Capture the cell that displays the provided text and extract its [x, y] central coordinate. 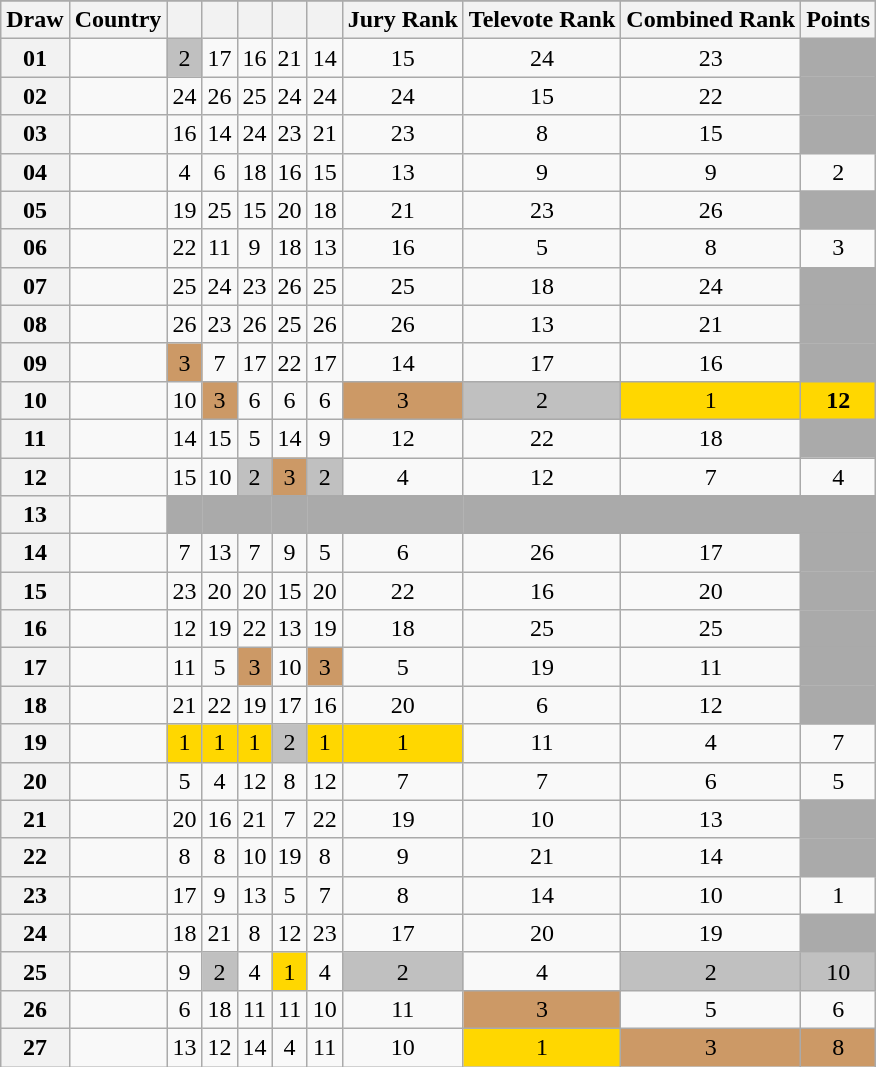
08 [35, 324]
Jury Rank [402, 20]
Televote Rank [542, 20]
01 [35, 58]
Draw [35, 20]
02 [35, 96]
06 [35, 248]
04 [35, 172]
Combined Rank [711, 20]
07 [35, 286]
Country [118, 20]
05 [35, 210]
27 [35, 1047]
03 [35, 134]
Points [838, 20]
09 [35, 362]
